Scan for the cell matching the given text and deliver its [x, y] coordinate at center. 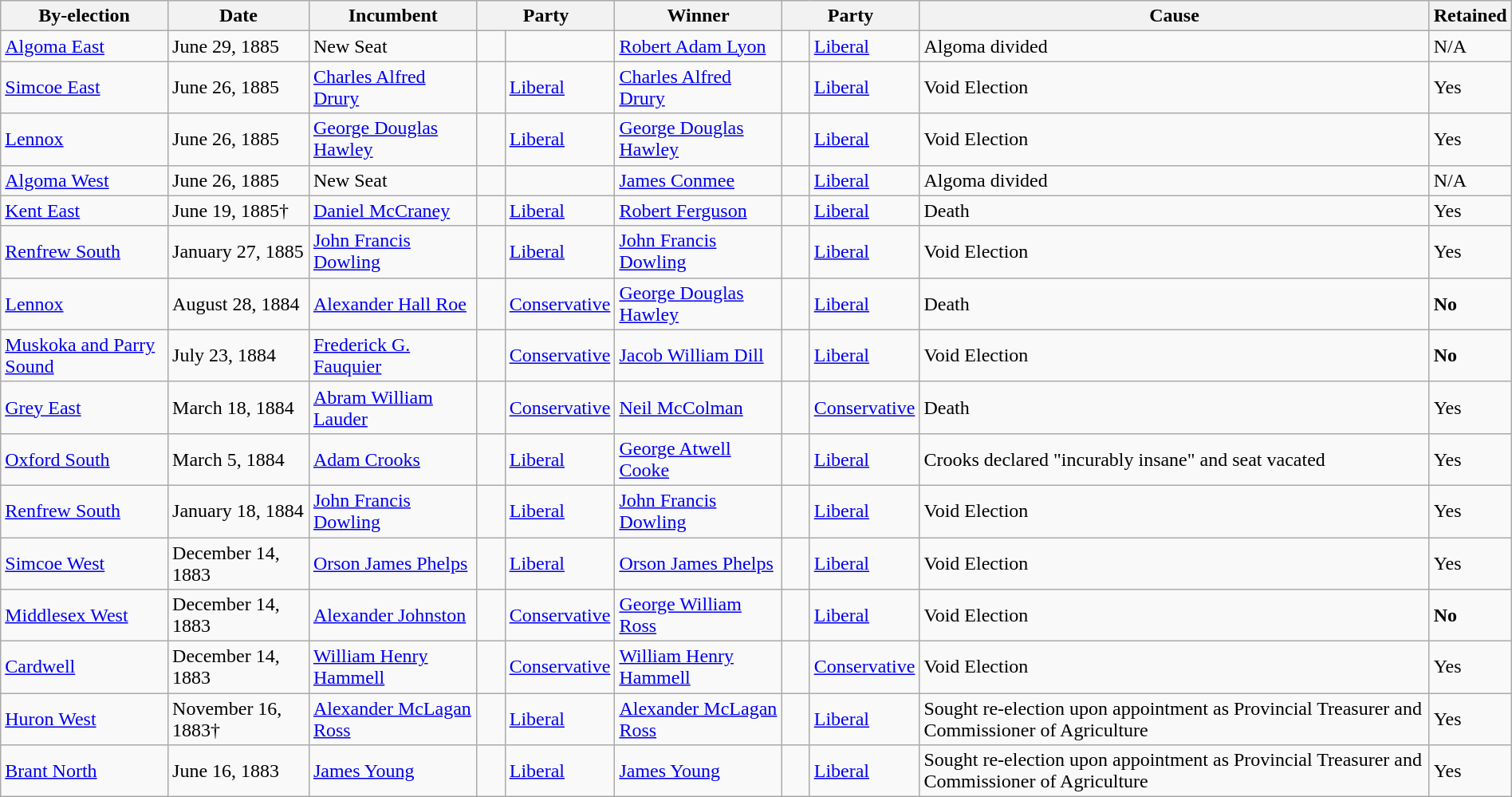
Simcoe West [85, 563]
Winner [699, 16]
Robert Ferguson [699, 211]
Robert Adam Lyon [699, 46]
Algoma West [85, 180]
Adam Crooks [392, 460]
Alexander Hall Roe [392, 303]
June 16, 1883 [239, 771]
Crooks declared "incurably insane" and seat vacated [1174, 460]
Middlesex West [85, 616]
Brant North [85, 771]
August 28, 1884 [239, 303]
November 16, 1883† [239, 720]
Cardwell [85, 667]
June 29, 1885 [239, 46]
Incumbent [392, 16]
June 19, 1885† [239, 211]
Alexander Johnston [392, 616]
Neil McColman [699, 407]
By-election [85, 16]
March 18, 1884 [239, 407]
July 23, 1884 [239, 356]
James Conmee [699, 180]
Huron West [85, 720]
Abram William Lauder [392, 407]
Jacob William Dill [699, 356]
Simcoe East [85, 88]
Frederick G. Fauquier [392, 356]
Retained [1471, 16]
Daniel McCraney [392, 211]
Oxford South [85, 460]
January 18, 1884 [239, 511]
March 5, 1884 [239, 460]
Algoma East [85, 46]
Grey East [85, 407]
Kent East [85, 211]
George William Ross [699, 616]
Cause [1174, 16]
George Atwell Cooke [699, 460]
Muskoka and Parry Sound [85, 356]
January 27, 1885 [239, 252]
Date [239, 16]
